Output the [x, y] coordinate of the center of the cell containing the given text.  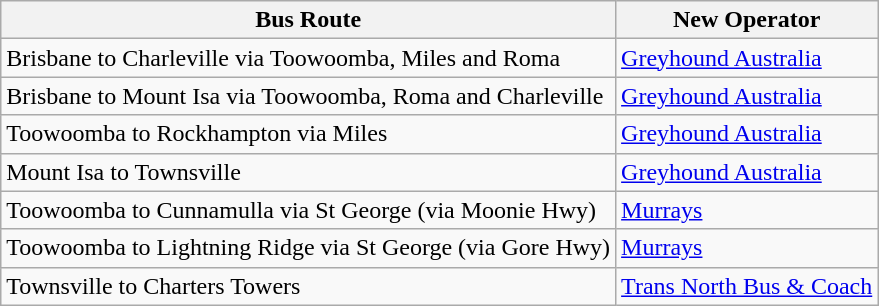
Toowoomba to Rockhampton via Miles [308, 134]
Toowoomba to Lightning Ridge via St George (via Gore Hwy) [308, 248]
New Operator [747, 20]
Trans North Bus & Coach [747, 286]
Toowoomba to Cunnamulla via St George (via Moonie Hwy) [308, 210]
Brisbane to Charleville via Toowoomba, Miles and Roma [308, 58]
Mount Isa to Townsville [308, 172]
Bus Route [308, 20]
Brisbane to Mount Isa via Toowoomba, Roma and Charleville [308, 96]
Townsville to Charters Towers [308, 286]
